Search for the cell housing the specified text and yield its [x, y] center coordinate. 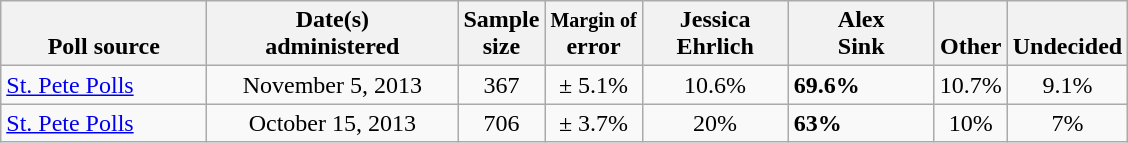
November 5, 2013 [332, 85]
JessicaEhrlich [715, 34]
October 15, 2013 [332, 123]
9.1% [1067, 85]
63% [861, 123]
7% [1067, 123]
Other [970, 34]
20% [715, 123]
Date(s)administered [332, 34]
± 5.1% [594, 85]
Undecided [1067, 34]
Samplesize [502, 34]
10% [970, 123]
10.6% [715, 85]
367 [502, 85]
10.7% [970, 85]
Margin oferror [594, 34]
Poll source [104, 34]
69.6% [861, 85]
706 [502, 123]
AlexSink [861, 34]
± 3.7% [594, 123]
